Output the [X, Y] coordinate of the center of the cell containing the given text.  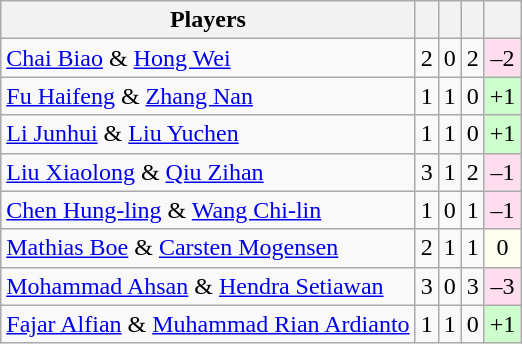
Liu Xiaolong & Qiu Zihan [208, 172]
Fu Haifeng & Zhang Nan [208, 96]
Chai Biao & Hong Wei [208, 58]
Mohammad Ahsan & Hendra Setiawan [208, 286]
Players [208, 20]
–3 [502, 286]
Mathias Boe & Carsten Mogensen [208, 248]
Chen Hung-ling & Wang Chi-lin [208, 210]
Li Junhui & Liu Yuchen [208, 134]
–2 [502, 58]
Fajar Alfian & Muhammad Rian Ardianto [208, 324]
